Provide the [x, y] coordinate of the cell's center where the given text is located.  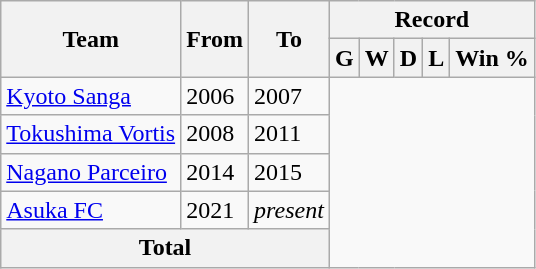
2021 [215, 210]
present [290, 210]
Nagano Parceiro [91, 172]
Record [432, 20]
D [408, 58]
L [436, 58]
Total [166, 248]
2006 [215, 96]
To [290, 39]
Kyoto Sanga [91, 96]
G [344, 58]
Tokushima Vortis [91, 134]
2008 [215, 134]
Win % [492, 58]
Team [91, 39]
2015 [290, 172]
2011 [290, 134]
From [215, 39]
2007 [290, 96]
2014 [215, 172]
Asuka FC [91, 210]
W [376, 58]
